Pinpoint the cell where the given text exists, returning its (X, Y) midpoint coordinate. 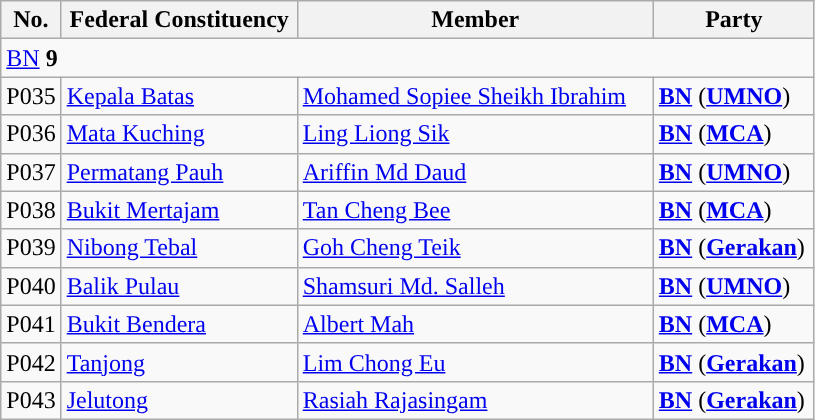
Ling Liong Sik (475, 134)
Goh Cheng Teik (475, 248)
Shamsuri Md. Salleh (475, 286)
P039 (31, 248)
Bukit Bendera (179, 324)
P041 (31, 324)
Tanjong (179, 362)
BN 9 (408, 58)
Jelutong (179, 400)
Albert Mah (475, 324)
P040 (31, 286)
Party (734, 20)
Permatang Pauh (179, 172)
P042 (31, 362)
Federal Constituency (179, 20)
Mohamed Sopiee Sheikh Ibrahim (475, 96)
Rasiah Rajasingam (475, 400)
Balik Pulau (179, 286)
P035 (31, 96)
Lim Chong Eu (475, 362)
Mata Kuching (179, 134)
P038 (31, 210)
Bukit Mertajam (179, 210)
No. (31, 20)
P036 (31, 134)
Ariffin Md Daud (475, 172)
P043 (31, 400)
Kepala Batas (179, 96)
Nibong Tebal (179, 248)
Tan Cheng Bee (475, 210)
P037 (31, 172)
Member (475, 20)
